Return [X, Y] of the center of cell containing provided text 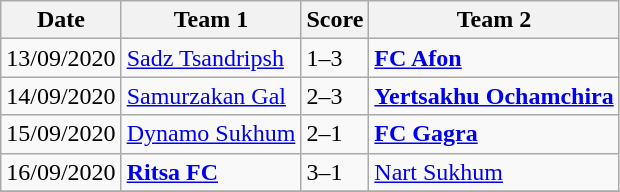
Dynamo Sukhum [211, 134]
1–3 [335, 58]
Date [61, 20]
16/09/2020 [61, 172]
2–3 [335, 96]
Score [335, 20]
15/09/2020 [61, 134]
14/09/2020 [61, 96]
Samurzakan Gal [211, 96]
Team 1 [211, 20]
Yertsakhu Ochamchira [494, 96]
13/09/2020 [61, 58]
3–1 [335, 172]
Ritsa FC [211, 172]
2–1 [335, 134]
FC Afon [494, 58]
Nart Sukhum [494, 172]
Team 2 [494, 20]
Sadz Tsandripsh [211, 58]
FC Gagra [494, 134]
